Return the [x, y] coordinate for the center point of the cell that contains the specified text.  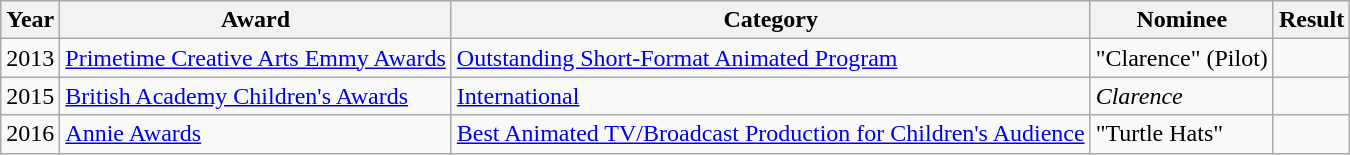
Annie Awards [256, 134]
2015 [30, 96]
"Turtle Hats" [1182, 134]
Category [770, 20]
British Academy Children's Awards [256, 96]
"Clarence" (Pilot) [1182, 58]
Year [30, 20]
Nominee [1182, 20]
Award [256, 20]
Best Animated TV/Broadcast Production for Children's Audience [770, 134]
Result [1311, 20]
2013 [30, 58]
Outstanding Short-Format Animated Program [770, 58]
International [770, 96]
2016 [30, 134]
Primetime Creative Arts Emmy Awards [256, 58]
Clarence [1182, 96]
